Extract the (X, Y) coordinate from the center of the cell holding the provided text.  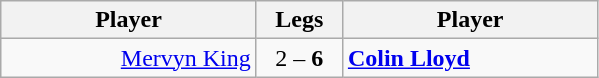
Legs (299, 20)
Colin Lloyd (470, 58)
2 – 6 (299, 58)
Mervyn King (129, 58)
